Search for the cell housing the specified text and yield its [X, Y] center coordinate. 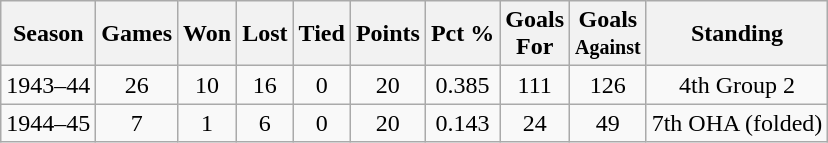
4th Group 2 [737, 85]
7 [137, 123]
0.385 [462, 85]
49 [608, 123]
Games [137, 34]
GoalsAgainst [608, 34]
Season [48, 34]
1 [208, 123]
6 [265, 123]
24 [535, 123]
16 [265, 85]
Won [208, 34]
0.143 [462, 123]
GoalsFor [535, 34]
1943–44 [48, 85]
Tied [322, 34]
Lost [265, 34]
Points [388, 34]
126 [608, 85]
111 [535, 85]
Standing [737, 34]
10 [208, 85]
1944–45 [48, 123]
26 [137, 85]
Pct % [462, 34]
7th OHA (folded) [737, 123]
